Extract the (X, Y) coordinate from the center of the cell holding the provided text.  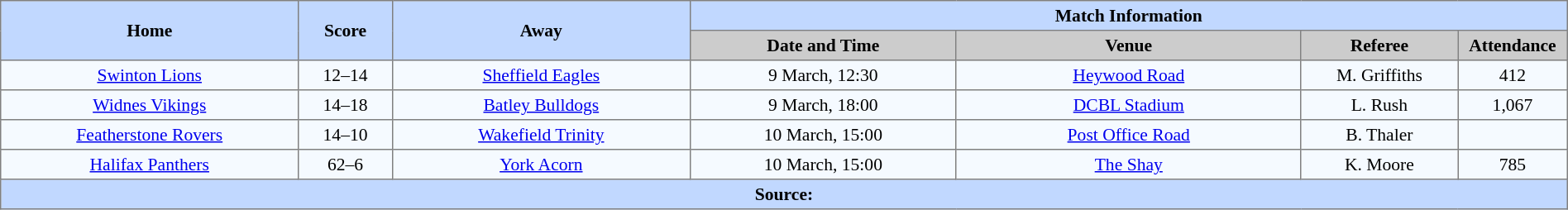
Match Information (1128, 16)
DCBL Stadium (1128, 105)
Halifax Panthers (150, 165)
Post Office Road (1128, 135)
Score (346, 31)
L. Rush (1379, 105)
B. Thaler (1379, 135)
9 March, 18:00 (823, 105)
Batley Bulldogs (541, 105)
412 (1513, 75)
K. Moore (1379, 165)
9 March, 12:30 (823, 75)
14–18 (346, 105)
Swinton Lions (150, 75)
Venue (1128, 45)
Home (150, 31)
Sheffield Eagles (541, 75)
Featherstone Rovers (150, 135)
Date and Time (823, 45)
Wakefield Trinity (541, 135)
York Acorn (541, 165)
Attendance (1513, 45)
12–14 (346, 75)
1,067 (1513, 105)
Source: (784, 194)
Referee (1379, 45)
785 (1513, 165)
Away (541, 31)
Widnes Vikings (150, 105)
M. Griffiths (1379, 75)
Heywood Road (1128, 75)
62–6 (346, 165)
The Shay (1128, 165)
14–10 (346, 135)
